Detect which cell encompasses the target text, then output its [X, Y] center coordinate. 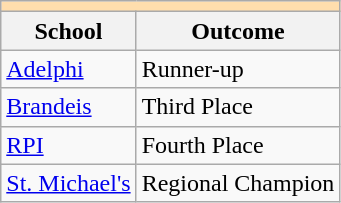
Outcome [238, 31]
Runner-up [238, 69]
School [68, 31]
Brandeis [68, 107]
Third Place [238, 107]
Fourth Place [238, 145]
Adelphi [68, 69]
St. Michael's [68, 183]
Regional Champion [238, 183]
RPI [68, 145]
